Return [X, Y] of the center of cell containing provided text 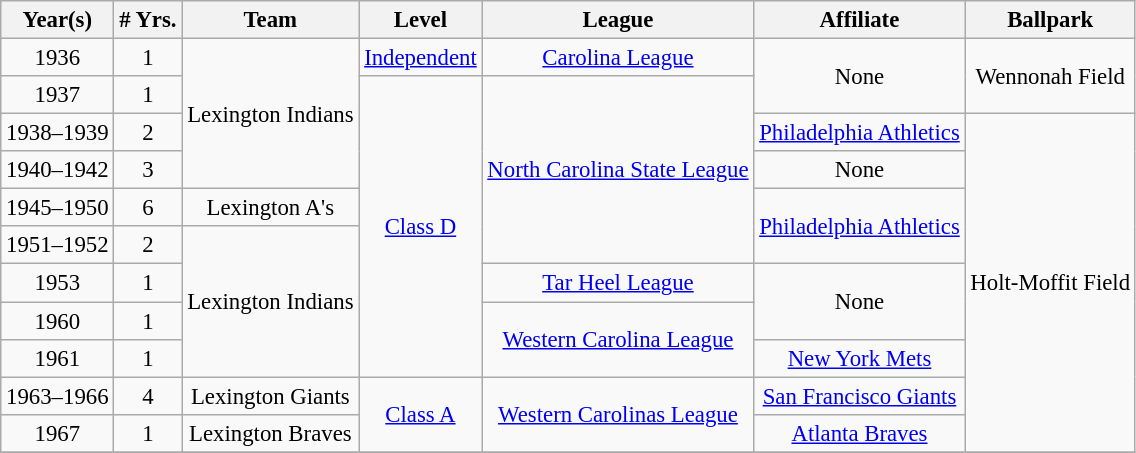
Western Carolinas League [618, 414]
Holt-Moffit Field [1050, 283]
Atlanta Braves [860, 433]
Independent [420, 58]
# Yrs. [148, 20]
1967 [58, 433]
Wennonah Field [1050, 76]
4 [148, 396]
Carolina League [618, 58]
1940–1942 [58, 170]
6 [148, 208]
Class A [420, 414]
San Francisco Giants [860, 396]
Tar Heel League [618, 283]
1945–1950 [58, 208]
Class D [420, 226]
1936 [58, 58]
League [618, 20]
Lexington Giants [270, 396]
1953 [58, 283]
Lexington Braves [270, 433]
New York Mets [860, 358]
Year(s) [58, 20]
1938–1939 [58, 133]
Ballpark [1050, 20]
1951–1952 [58, 245]
North Carolina State League [618, 170]
1960 [58, 321]
3 [148, 170]
Team [270, 20]
Western Carolina League [618, 340]
1963–1966 [58, 396]
1961 [58, 358]
1937 [58, 95]
Affiliate [860, 20]
Level [420, 20]
Lexington A's [270, 208]
